Identify which cell holds the provided text, then report its (X, Y) central coordinate. 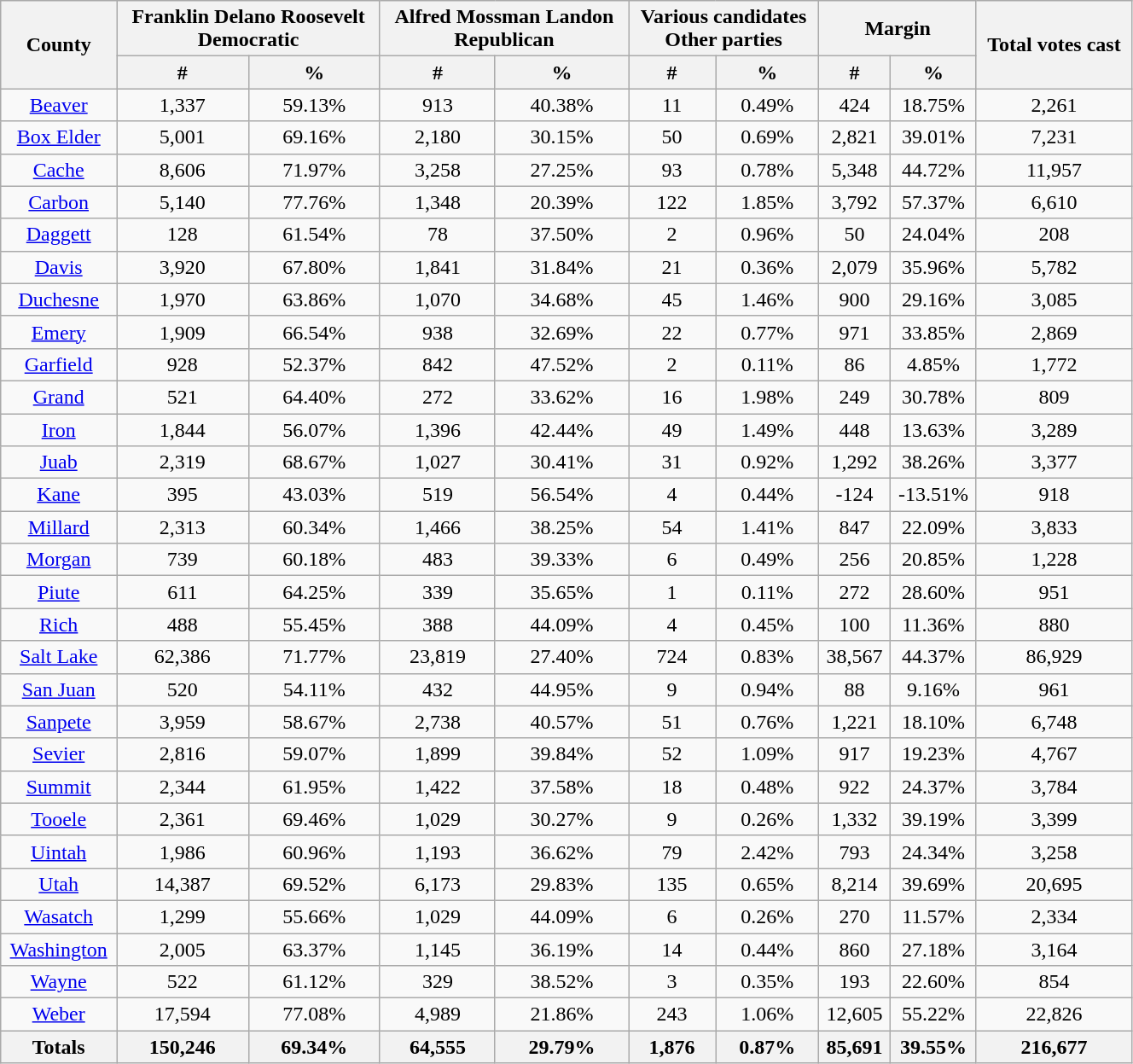
44.37% (933, 657)
1.49% (768, 429)
Millard (59, 527)
35.65% (561, 592)
71.77% (314, 657)
809 (1054, 397)
-124 (855, 495)
Grand (59, 397)
339 (437, 592)
900 (855, 299)
208 (1054, 235)
30.78% (933, 397)
2,361 (183, 819)
37.58% (561, 787)
22 (671, 332)
1,970 (183, 299)
54.11% (314, 689)
3,399 (1054, 819)
5,001 (183, 137)
54 (671, 527)
52 (671, 754)
55.22% (933, 1015)
Emery (59, 332)
256 (855, 560)
22.09% (933, 527)
38.52% (561, 982)
0.65% (768, 884)
39.19% (933, 819)
842 (437, 364)
0.45% (768, 625)
1.85% (768, 202)
918 (1054, 495)
61.12% (314, 982)
66.54% (314, 332)
59.13% (314, 105)
7,231 (1054, 137)
69.34% (314, 1047)
9.16% (933, 689)
22,826 (1054, 1015)
0.87% (768, 1047)
93 (671, 170)
37.50% (561, 235)
47.52% (561, 364)
68.67% (314, 462)
Morgan (59, 560)
27.18% (933, 950)
3 (671, 982)
49 (671, 429)
521 (183, 397)
395 (183, 495)
12,605 (855, 1015)
Garfield (59, 364)
2,738 (437, 722)
22.60% (933, 982)
917 (855, 754)
20.39% (561, 202)
928 (183, 364)
33.62% (561, 397)
44.72% (933, 170)
29.79% (561, 1047)
424 (855, 105)
40.38% (561, 105)
23,819 (437, 657)
135 (671, 884)
Daggett (59, 235)
20.85% (933, 560)
11.36% (933, 625)
1,299 (183, 916)
Uintah (59, 852)
3,784 (1054, 787)
Davis (59, 267)
79 (671, 852)
69.52% (314, 884)
0.96% (768, 235)
3,085 (1054, 299)
Margin (898, 29)
1,909 (183, 332)
Carbon (59, 202)
Summit (59, 787)
38.25% (561, 527)
2,869 (1054, 332)
39.33% (561, 560)
61.95% (314, 787)
Wayne (59, 982)
1.06% (768, 1015)
30.41% (561, 462)
Sevier (59, 754)
36.19% (561, 950)
724 (671, 657)
-13.51% (933, 495)
Total votes cast (1054, 44)
57.37% (933, 202)
14,387 (183, 884)
71.97% (314, 170)
1,348 (437, 202)
39.55% (933, 1047)
11,957 (1054, 170)
1,070 (437, 299)
86 (855, 364)
77.76% (314, 202)
249 (855, 397)
0.48% (768, 787)
1,337 (183, 105)
64.25% (314, 592)
Utah (59, 884)
San Juan (59, 689)
1,027 (437, 462)
69.46% (314, 819)
388 (437, 625)
20,695 (1054, 884)
448 (855, 429)
17,594 (183, 1015)
85,691 (855, 1047)
1,899 (437, 754)
1,466 (437, 527)
38.26% (933, 462)
Cache (59, 170)
0.77% (768, 332)
270 (855, 916)
24.37% (933, 787)
938 (437, 332)
Washington (59, 950)
951 (1054, 592)
0.83% (768, 657)
854 (1054, 982)
61.54% (314, 235)
3,833 (1054, 527)
28.60% (933, 592)
Beaver (59, 105)
1,332 (855, 819)
60.18% (314, 560)
35.96% (933, 267)
860 (855, 950)
40.57% (561, 722)
88 (855, 689)
56.07% (314, 429)
1 (671, 592)
Weber (59, 1015)
Totals (59, 1047)
2,005 (183, 950)
913 (437, 105)
0.76% (768, 722)
Box Elder (59, 137)
243 (671, 1015)
2,261 (1054, 105)
4.85% (933, 364)
1,193 (437, 852)
18.10% (933, 722)
24.04% (933, 235)
60.96% (314, 852)
0.78% (768, 170)
483 (437, 560)
1.46% (768, 299)
Duchesne (59, 299)
0.94% (768, 689)
39.69% (933, 884)
31 (671, 462)
Tooele (59, 819)
63.86% (314, 299)
39.84% (561, 754)
1.09% (768, 754)
29.16% (933, 299)
30.15% (561, 137)
19.23% (933, 754)
27.40% (561, 657)
3,959 (183, 722)
1,145 (437, 950)
100 (855, 625)
611 (183, 592)
63.37% (314, 950)
6,173 (437, 884)
8,214 (855, 884)
1.41% (768, 527)
Alfred Mossman LandonRepublican (503, 29)
3,289 (1054, 429)
739 (183, 560)
5,782 (1054, 267)
150,246 (183, 1047)
42.44% (561, 429)
60.34% (314, 527)
39.01% (933, 137)
Wasatch (59, 916)
55.66% (314, 916)
Various candidatesOther parties (723, 29)
11.57% (933, 916)
4,989 (437, 1015)
55.45% (314, 625)
2,334 (1054, 916)
522 (183, 982)
29.83% (561, 884)
3,920 (183, 267)
30.27% (561, 819)
44.95% (561, 689)
78 (437, 235)
13.63% (933, 429)
52.37% (314, 364)
3,377 (1054, 462)
County (59, 44)
1,841 (437, 267)
6,748 (1054, 722)
4,767 (1054, 754)
793 (855, 852)
520 (183, 689)
1.98% (768, 397)
329 (437, 982)
922 (855, 787)
1,228 (1054, 560)
216,677 (1054, 1047)
0.92% (768, 462)
2.42% (768, 852)
1,396 (437, 429)
519 (437, 495)
34.68% (561, 299)
122 (671, 202)
2,313 (183, 527)
51 (671, 722)
2,821 (855, 137)
971 (855, 332)
5,348 (855, 170)
128 (183, 235)
Sanpete (59, 722)
1,422 (437, 787)
14 (671, 950)
8,606 (183, 170)
Rich (59, 625)
56.54% (561, 495)
32.69% (561, 332)
58.67% (314, 722)
847 (855, 527)
2,079 (855, 267)
2,344 (183, 787)
2,319 (183, 462)
69.16% (314, 137)
2,816 (183, 754)
45 (671, 299)
1,844 (183, 429)
488 (183, 625)
0.36% (768, 267)
432 (437, 689)
5,140 (183, 202)
961 (1054, 689)
880 (1054, 625)
62,386 (183, 657)
21 (671, 267)
21.86% (561, 1015)
31.84% (561, 267)
3,792 (855, 202)
43.03% (314, 495)
Piute (59, 592)
Juab (59, 462)
18.75% (933, 105)
86,929 (1054, 657)
6,610 (1054, 202)
64.40% (314, 397)
11 (671, 105)
33.85% (933, 332)
77.08% (314, 1015)
Franklin Delano RooseveltDemocratic (249, 29)
Salt Lake (59, 657)
16 (671, 397)
1,292 (855, 462)
Iron (59, 429)
1,221 (855, 722)
0.69% (768, 137)
59.07% (314, 754)
36.62% (561, 852)
3,164 (1054, 950)
1,876 (671, 1047)
64,555 (437, 1047)
67.80% (314, 267)
24.34% (933, 852)
38,567 (855, 657)
1,772 (1054, 364)
27.25% (561, 170)
2,180 (437, 137)
18 (671, 787)
0.35% (768, 982)
Kane (59, 495)
1,986 (183, 852)
193 (855, 982)
